Identify which cell holds the provided text, then report its [x, y] central coordinate. 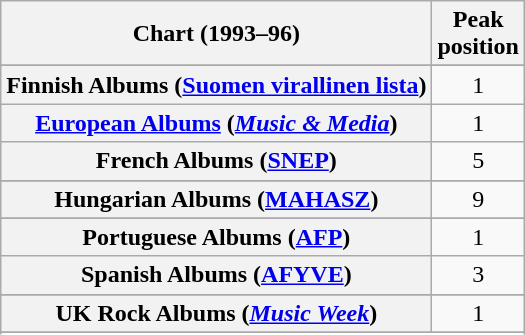
3 [478, 275]
Finnish Albums (Suomen virallinen lista) [216, 85]
UK Rock Albums (Music Week) [216, 313]
Portuguese Albums (AFP) [216, 237]
Spanish Albums (AFYVE) [216, 275]
French Albums (SNEP) [216, 161]
Chart (1993–96) [216, 34]
Hungarian Albums (MAHASZ) [216, 199]
5 [478, 161]
European Albums (Music & Media) [216, 123]
9 [478, 199]
Peakposition [478, 34]
